Provide the (x, y) coordinate of the cell's center where the given text is located.  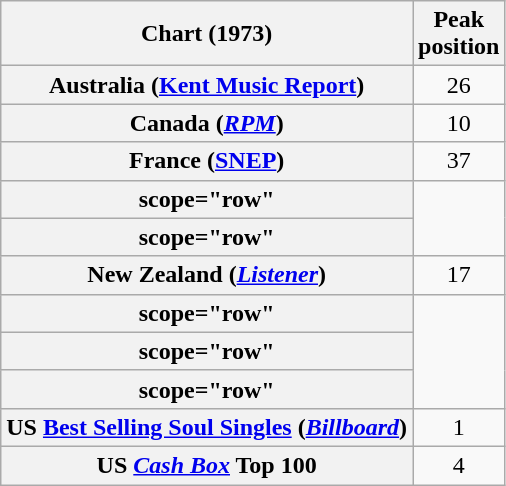
Canada (RPM) (207, 123)
US Cash Box Top 100 (207, 465)
France (SNEP) (207, 161)
26 (459, 85)
US Best Selling Soul Singles (Billboard) (207, 427)
Australia (Kent Music Report) (207, 85)
10 (459, 123)
4 (459, 465)
Peakposition (459, 34)
New Zealand (Listener) (207, 275)
37 (459, 161)
Chart (1973) (207, 34)
1 (459, 427)
17 (459, 275)
